Pinpoint the cell where the given text exists, returning its [X, Y] midpoint coordinate. 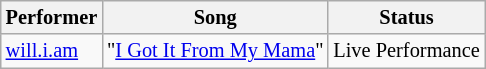
Status [406, 17]
will.i.am [52, 51]
Performer [52, 17]
Song [215, 17]
Live Performance [406, 51]
"I Got It From My Mama" [215, 51]
